Return (x, y) of the center of cell containing provided text 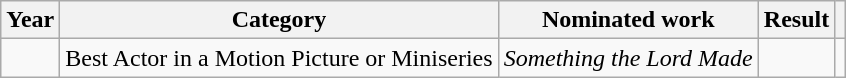
Nominated work (628, 20)
Year (30, 20)
Category (279, 20)
Result (796, 20)
Best Actor in a Motion Picture or Miniseries (279, 58)
Something the Lord Made (628, 58)
